Return the (x, y) coordinate for the center point of the cell that contains the specified text.  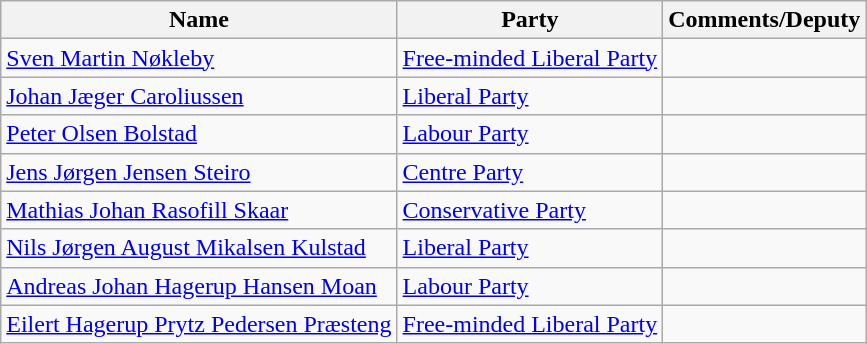
Nils Jørgen August Mikalsen Kulstad (199, 248)
Party (530, 20)
Conservative Party (530, 210)
Name (199, 20)
Comments/Deputy (764, 20)
Jens Jørgen Jensen Steiro (199, 172)
Peter Olsen Bolstad (199, 134)
Eilert Hagerup Prytz Pedersen Præsteng (199, 324)
Johan Jæger Caroliussen (199, 96)
Mathias Johan Rasofill Skaar (199, 210)
Sven Martin Nøkleby (199, 58)
Centre Party (530, 172)
Andreas Johan Hagerup Hansen Moan (199, 286)
